Provide the [X, Y] coordinate of the cell's center where the given text is located.  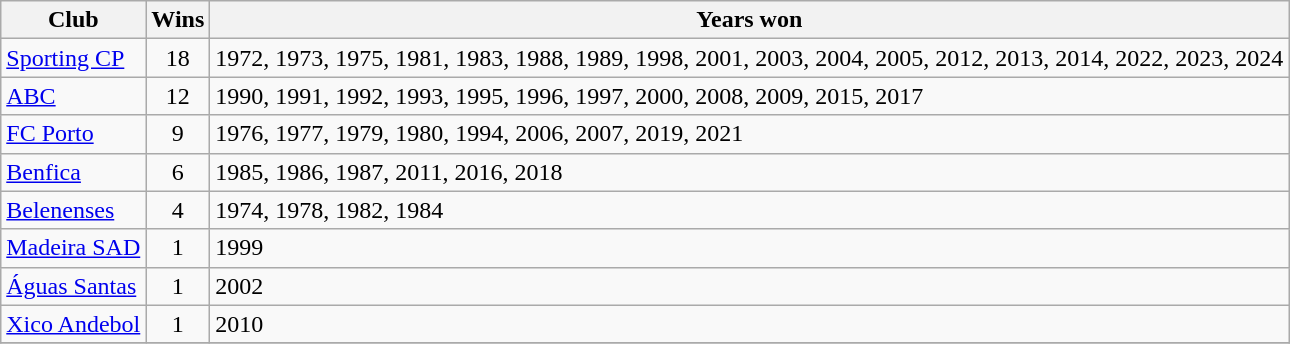
Sporting CP [74, 58]
1990, 1991, 1992, 1993, 1995, 1996, 1997, 2000, 2008, 2009, 2015, 2017 [750, 96]
Águas Santas [74, 286]
1985, 1986, 1987, 2011, 2016, 2018 [750, 172]
Belenenses [74, 210]
Benfica [74, 172]
4 [178, 210]
Xico Andebol [74, 324]
1974, 1978, 1982, 1984 [750, 210]
Club [74, 20]
2002 [750, 286]
Wins [178, 20]
Madeira SAD [74, 248]
2010 [750, 324]
18 [178, 58]
ABC [74, 96]
1976, 1977, 1979, 1980, 1994, 2006, 2007, 2019, 2021 [750, 134]
9 [178, 134]
Years won [750, 20]
1999 [750, 248]
12 [178, 96]
FC Porto [74, 134]
1972, 1973, 1975, 1981, 1983, 1988, 1989, 1998, 2001, 2003, 2004, 2005, 2012, 2013, 2014, 2022, 2023, 2024 [750, 58]
6 [178, 172]
